From the cell containing the given text, extract its center point as [x, y] coordinate. 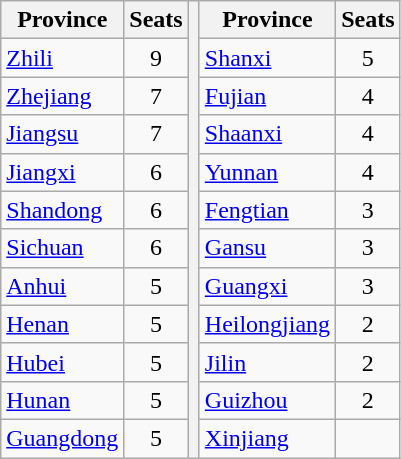
Heilongjiang [267, 324]
Hunan [62, 400]
Zhejiang [62, 96]
Henan [62, 324]
Zhili [62, 58]
Fujian [267, 96]
Guangdong [62, 438]
Shanxi [267, 58]
Yunnan [267, 172]
Jilin [267, 362]
Gansu [267, 248]
Guizhou [267, 400]
Fengtian [267, 210]
Sichuan [62, 248]
Hubei [62, 362]
Anhui [62, 286]
9 [156, 58]
Shaanxi [267, 134]
Xinjiang [267, 438]
Jiangsu [62, 134]
Shandong [62, 210]
Guangxi [267, 286]
Jiangxi [62, 172]
